Capture the cell that displays the provided text and extract its (X, Y) central coordinate. 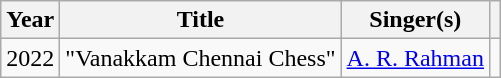
"Vanakkam Chennai Chess" (200, 58)
Year (30, 20)
Singer(s) (415, 20)
A. R. Rahman (415, 58)
Title (200, 20)
2022 (30, 58)
